Pinpoint the cell where the given text exists, returning its [x, y] midpoint coordinate. 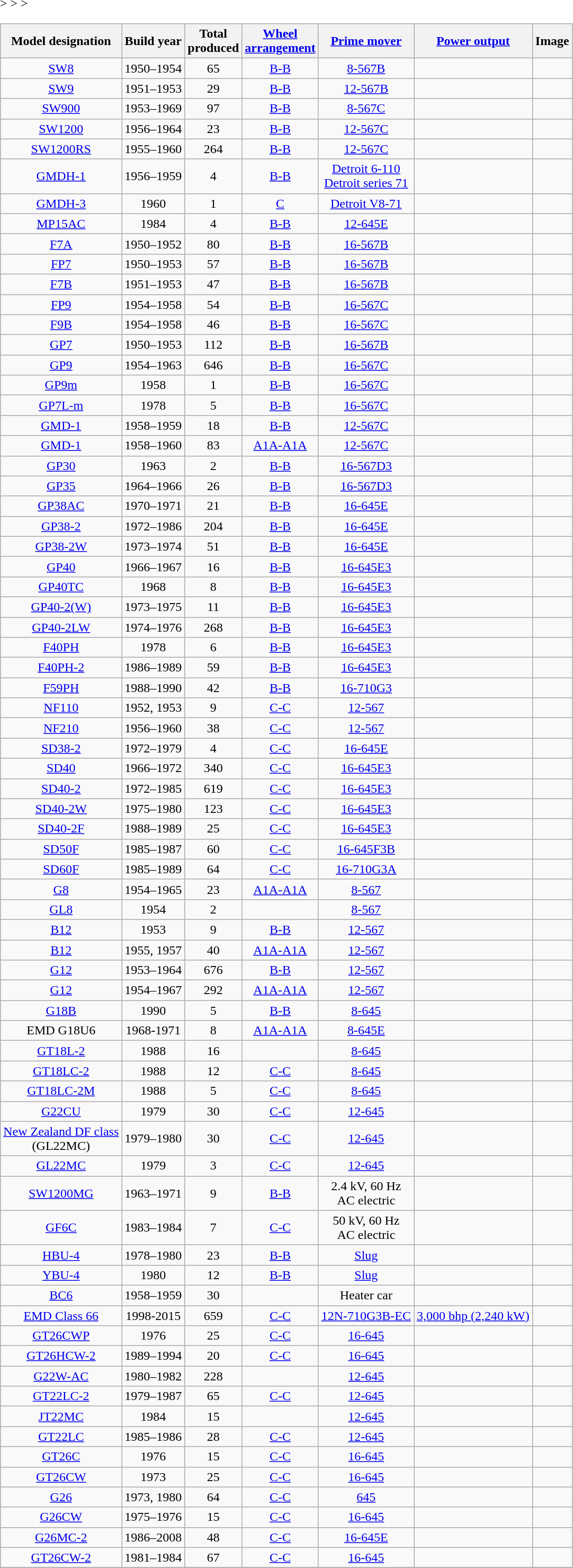
3 [213, 1166]
G26CW [61, 1517]
SD38-2 [61, 748]
619 [213, 789]
F59PH [61, 688]
1958 [154, 385]
HBU-4 [61, 1255]
54 [213, 305]
Prime mover [366, 41]
1980–1982 [154, 1376]
1975–1976 [154, 1517]
1988–1990 [154, 688]
1958–1960 [154, 446]
Heater car [366, 1295]
Build year [154, 41]
11 [213, 607]
1954–1967 [154, 990]
292 [213, 990]
GP40TC [61, 587]
59 [213, 668]
1979–1987 [154, 1396]
FP7 [61, 264]
GP38-2 [61, 526]
SW1200 [61, 129]
Detroit V8-71 [366, 203]
Detroit 6-110Detroit series 71 [366, 176]
1985–1987 [154, 849]
YBU-4 [61, 1275]
12-567B [366, 88]
16-710G3 [366, 688]
60 [213, 849]
GP40-2(W) [61, 607]
1975–1980 [154, 809]
1956–1964 [154, 129]
G18B [61, 1011]
SD40-2F [61, 829]
1998-2015 [154, 1316]
38 [213, 728]
1985–1986 [154, 1437]
46 [213, 325]
1953 [154, 929]
GP7L-m [61, 405]
645 [366, 1497]
51 [213, 546]
97 [213, 109]
1955, 1957 [154, 950]
G26MC-2 [61, 1537]
1973, 1980 [154, 1497]
BC6 [61, 1295]
16-710G3A [366, 869]
MP15AC [61, 224]
1986–2008 [154, 1537]
Totalproduced [213, 41]
SW900 [61, 109]
NF210 [61, 728]
1968 [154, 587]
659 [213, 1316]
12-645E [366, 224]
40 [213, 950]
G8 [61, 889]
New Zealand DF class(GL22MC) [61, 1138]
EMD Class 66 [61, 1316]
JT22MC [61, 1416]
1980 [154, 1275]
228 [213, 1376]
SW8 [61, 68]
18 [213, 426]
1981–1984 [154, 1557]
1983–1984 [154, 1227]
GT18L-2 [61, 1051]
1960 [154, 203]
F9B [61, 325]
1973 [154, 1477]
1972–1985 [154, 789]
G22CU [61, 1111]
1950–1952 [154, 244]
42 [213, 688]
21 [213, 506]
48 [213, 1537]
GT26HCW-2 [61, 1356]
1956–1959 [154, 176]
SW1200RS [61, 149]
1970–1971 [154, 506]
16-645F3B [366, 849]
GF6C [61, 1227]
Power output [473, 41]
GT18LC-2M [61, 1091]
Wheelarrangement [280, 41]
SD50F [61, 849]
FP9 [61, 305]
29 [213, 88]
8-645E [366, 1031]
GP9 [61, 365]
2.4 kV, 60 HzAC electric [366, 1193]
F40PH-2 [61, 668]
F7B [61, 284]
1986–1989 [154, 668]
204 [213, 526]
8-567B [366, 68]
GT22LC-2 [61, 1396]
20 [213, 1356]
1979–1980 [154, 1138]
6 [213, 648]
646 [213, 365]
F7A [61, 244]
1973–1975 [154, 607]
Model designation [61, 41]
GP7 [61, 345]
80 [213, 244]
F40PH [61, 648]
1956–1960 [154, 728]
Image [552, 41]
GT26C [61, 1457]
GL22MC [61, 1166]
340 [213, 768]
GT26CWP [61, 1336]
SD40-2W [61, 809]
26 [213, 486]
SD40-2 [61, 789]
GP30 [61, 466]
1972–1979 [154, 748]
67 [213, 1557]
GT22LC [61, 1437]
GP9m [61, 385]
GP40-2LW [61, 627]
1974–1976 [154, 627]
G26 [61, 1497]
1972–1986 [154, 526]
GP35 [61, 486]
GT26CW-2 [61, 1557]
GMDH-3 [61, 203]
1973–1974 [154, 546]
GP38AC [61, 506]
GMDH-1 [61, 176]
1964–1966 [154, 486]
1954–1965 [154, 889]
676 [213, 970]
1954 [154, 909]
SW9 [61, 88]
NF110 [61, 708]
1963 [154, 466]
1963–1971 [154, 1193]
12N-710G3B-EC [366, 1316]
8-567C [366, 109]
1950–1954 [154, 68]
7 [213, 1227]
47 [213, 284]
1985–1989 [154, 869]
264 [213, 149]
1955–1960 [154, 149]
50 kV, 60 HzAC electric [366, 1227]
GT18LC-2 [61, 1071]
1953–1964 [154, 970]
1978–1980 [154, 1255]
SW1200MG [61, 1193]
G22W-AC [61, 1376]
123 [213, 809]
1953–1969 [154, 109]
1989–1994 [154, 1356]
GT26CW [61, 1477]
1966–1972 [154, 768]
83 [213, 446]
1990 [154, 1011]
SD40 [61, 768]
1954–1963 [154, 365]
GL8 [61, 909]
1952, 1953 [154, 708]
3,000 bhp (2,240 kW) [473, 1316]
57 [213, 264]
1968-1971 [154, 1031]
C [280, 203]
GP38-2W [61, 546]
GP40 [61, 566]
SD60F [61, 869]
1966–1967 [154, 566]
EMD G18U6 [61, 1031]
112 [213, 345]
1988–1989 [154, 829]
28 [213, 1437]
268 [213, 627]
